Detect which cell encompasses the target text, then output its (X, Y) center coordinate. 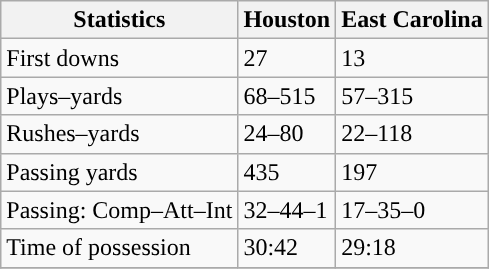
East Carolina (412, 20)
24–80 (287, 134)
32–44–1 (287, 210)
197 (412, 172)
Statistics (120, 20)
17–35–0 (412, 210)
Passing: Comp–Att–Int (120, 210)
22–118 (412, 134)
435 (287, 172)
29:18 (412, 248)
57–315 (412, 96)
30:42 (287, 248)
First downs (120, 58)
13 (412, 58)
Rushes–yards (120, 134)
Time of possession (120, 248)
27 (287, 58)
Plays–yards (120, 96)
68–515 (287, 96)
Passing yards (120, 172)
Houston (287, 20)
